Scan for the cell matching the given text and deliver its (X, Y) coordinate at center. 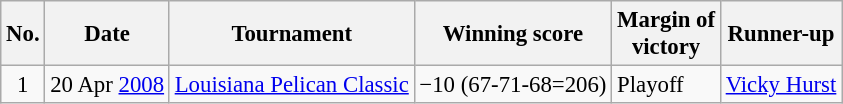
Margin ofvictory (666, 34)
Vicky Hurst (780, 85)
Date (107, 34)
−10 (67-71-68=206) (513, 85)
Playoff (666, 85)
No. (23, 34)
Winning score (513, 34)
Louisiana Pelican Classic (292, 85)
Runner-up (780, 34)
Tournament (292, 34)
1 (23, 85)
20 Apr 2008 (107, 85)
